Determine the (X, Y) coordinate at the center of the cell enclosing the given text.  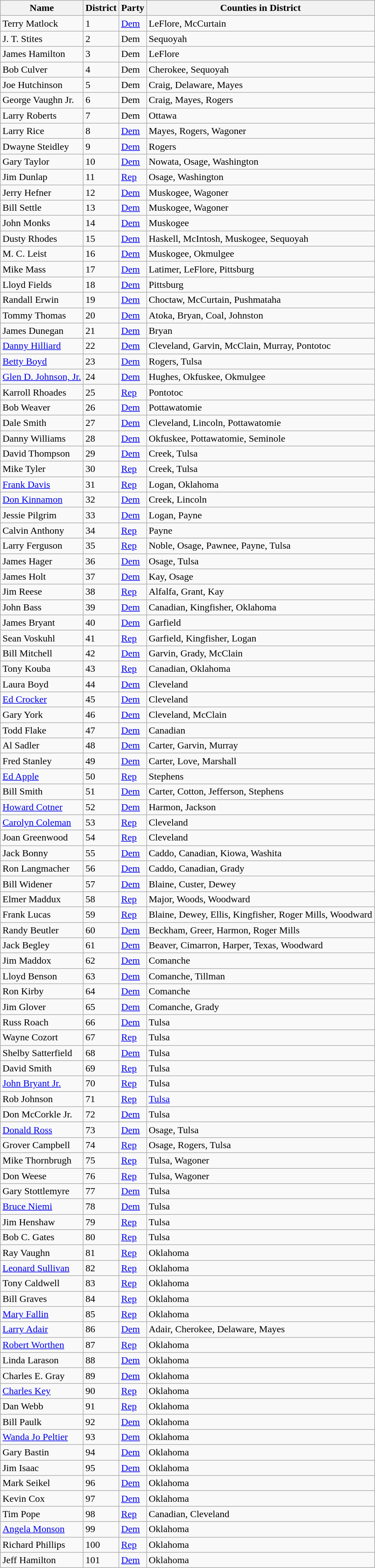
Jim Henshaw (42, 1222)
Linda Larason (42, 1360)
76 (101, 1176)
Gary Stottlemyre (42, 1191)
James Holt (42, 576)
Muskogee, Okmulgee (260, 254)
25 (101, 392)
Harmon, Jackson (260, 807)
Muskogee (260, 223)
Bill Graves (42, 1299)
30 (101, 469)
Alfalfa, Grant, Kay (260, 592)
57 (101, 884)
Bill Widener (42, 884)
79 (101, 1222)
Party (133, 8)
43 (101, 669)
94 (101, 1453)
M. C. Leist (42, 254)
Ray Vaughn (42, 1253)
99 (101, 1529)
45 (101, 700)
Comanche, Tillman (260, 976)
Don McCorkle Jr. (42, 1114)
Joan Greenwood (42, 838)
Angela Monson (42, 1529)
Laura Boyd (42, 684)
Adair, Cherokee, Delaware, Mayes (260, 1329)
Osage, Washington (260, 177)
Russ Roach (42, 1022)
22 (101, 346)
29 (101, 454)
James Dunegan (42, 331)
Fred Stanley (42, 761)
Jim Isaac (42, 1468)
92 (101, 1421)
65 (101, 1007)
District (101, 8)
Larry Rice (42, 131)
George Vaughn Jr. (42, 100)
78 (101, 1207)
77 (101, 1191)
24 (101, 377)
97 (101, 1499)
Canadian, Kingfisher, Oklahoma (260, 607)
41 (101, 638)
Mark Seikel (42, 1483)
Joe Hutchinson (42, 85)
88 (101, 1360)
48 (101, 746)
Elmer Maddux (42, 899)
Karroll Rhoades (42, 392)
58 (101, 899)
Jack Begley (42, 945)
52 (101, 807)
Frank Davis (42, 484)
56 (101, 868)
Bob Culver (42, 69)
54 (101, 838)
Bruce Niemi (42, 1207)
Leonard Sullivan (42, 1268)
Randy Beutler (42, 930)
95 (101, 1468)
Terry Matlock (42, 23)
LeFlore, McCurtain (260, 23)
Mike Tyler (42, 469)
Larry Roberts (42, 115)
Jerry Hefner (42, 193)
3 (101, 54)
Bob C. Gates (42, 1237)
46 (101, 715)
Frank Lucas (42, 914)
Ottawa (260, 115)
82 (101, 1268)
Ron Kirby (42, 992)
Wanda Jo Peltier (42, 1437)
Bill Smith (42, 792)
5 (101, 85)
Tommy Thomas (42, 315)
Payne (260, 530)
86 (101, 1329)
60 (101, 930)
55 (101, 853)
Danny Hilliard (42, 346)
Hughes, Okfuskee, Okmulgee (260, 377)
73 (101, 1130)
Stephens (260, 776)
Al Sadler (42, 746)
16 (101, 254)
Don Weese (42, 1176)
59 (101, 914)
Comanche, Grady (260, 1007)
Mike Mass (42, 269)
Jim Dunlap (42, 177)
100 (101, 1545)
34 (101, 530)
4 (101, 69)
Jeff Hamilton (42, 1560)
Blaine, Dewey, Ellis, Kingfisher, Roger Mills, Woodward (260, 914)
15 (101, 239)
Larry Adair (42, 1329)
Craig, Mayes, Rogers (260, 100)
Charles E. Gray (42, 1375)
87 (101, 1345)
Carter, Garvin, Murray (260, 746)
80 (101, 1237)
Logan, Payne (260, 515)
Cherokee, Sequoyah (260, 69)
Bill Mitchell (42, 653)
83 (101, 1283)
6 (101, 100)
Noble, Osage, Pawnee, Payne, Tulsa (260, 546)
31 (101, 484)
Craig, Delaware, Mayes (260, 85)
Robert Worthen (42, 1345)
14 (101, 223)
James Bryant (42, 623)
18 (101, 285)
Ron Langmacher (42, 868)
9 (101, 146)
Major, Woods, Woodward (260, 899)
38 (101, 592)
39 (101, 607)
Latimer, LeFlore, Pittsburg (260, 269)
26 (101, 407)
91 (101, 1406)
Jack Bonny (42, 853)
Cleveland, Lincoln, Pottawatomie (260, 423)
67 (101, 1038)
42 (101, 653)
93 (101, 1437)
Beaver, Cimarron, Harper, Texas, Woodward (260, 945)
Kay, Osage (260, 576)
75 (101, 1160)
Mary Fallin (42, 1314)
72 (101, 1114)
28 (101, 438)
74 (101, 1145)
Bill Settle (42, 208)
17 (101, 269)
68 (101, 1053)
Dan Webb (42, 1406)
Okfuskee, Pottawatomie, Seminole (260, 438)
Howard Cotner (42, 807)
Larry Ferguson (42, 546)
Jim Reese (42, 592)
89 (101, 1375)
Dwayne Steidley (42, 146)
37 (101, 576)
Cleveland, Garvin, McClain, Murray, Pontotoc (260, 346)
Sequoyah (260, 39)
70 (101, 1084)
Kevin Cox (42, 1499)
Nowata, Osage, Washington (260, 161)
Donald Ross (42, 1130)
71 (101, 1099)
John Bass (42, 607)
85 (101, 1314)
Tim Pope (42, 1514)
101 (101, 1560)
8 (101, 131)
Lloyd Fields (42, 285)
49 (101, 761)
Cleveland, McClain (260, 715)
50 (101, 776)
Betty Boyd (42, 361)
Garfield (260, 623)
35 (101, 546)
19 (101, 300)
10 (101, 161)
Calvin Anthony (42, 530)
Mike Thornbrugh (42, 1160)
47 (101, 730)
21 (101, 331)
20 (101, 315)
Rogers, Tulsa (260, 361)
John Bryant Jr. (42, 1084)
Wayne Cozort (42, 1038)
Name (42, 8)
Grover Campbell (42, 1145)
2 (101, 39)
12 (101, 193)
Don Kinnamon (42, 500)
Ed Apple (42, 776)
96 (101, 1483)
63 (101, 976)
Garvin, Grady, McClain (260, 653)
Jim Glover (42, 1007)
Shelby Satterfield (42, 1053)
1 (101, 23)
Haskell, McIntosh, Muskogee, Sequoyah (260, 239)
Danny Williams (42, 438)
81 (101, 1253)
Randall Erwin (42, 300)
23 (101, 361)
Bob Weaver (42, 407)
51 (101, 792)
Jim Maddox (42, 961)
Dale Smith (42, 423)
Carolyn Coleman (42, 822)
Choctaw, McCurtain, Pushmataha (260, 300)
Caddo, Canadian, Grady (260, 868)
36 (101, 561)
Counties in District (260, 8)
John Monks (42, 223)
Caddo, Canadian, Kiowa, Washita (260, 853)
Tony Kouba (42, 669)
Garfield, Kingfisher, Logan (260, 638)
Pittsburg (260, 285)
Rob Johnson (42, 1099)
James Hamilton (42, 54)
61 (101, 945)
David Smith (42, 1068)
David Thompson (42, 454)
Sean Voskuhl (42, 638)
Ed Crocker (42, 700)
Tony Caldwell (42, 1283)
64 (101, 992)
27 (101, 423)
32 (101, 500)
Blaine, Custer, Dewey (260, 884)
Charles Key (42, 1391)
Lloyd Benson (42, 976)
Logan, Oklahoma (260, 484)
LeFlore (260, 54)
Gary Taylor (42, 161)
62 (101, 961)
Dusty Rhodes (42, 239)
53 (101, 822)
Carter, Cotton, Jefferson, Stephens (260, 792)
Pontotoc (260, 392)
66 (101, 1022)
Carter, Love, Marshall (260, 761)
Rogers (260, 146)
Glen D. Johnson, Jr. (42, 377)
Richard Phillips (42, 1545)
Todd Flake (42, 730)
Bill Paulk (42, 1421)
44 (101, 684)
Pottawatomie (260, 407)
Jessie Pilgrim (42, 515)
Canadian (260, 730)
James Hager (42, 561)
13 (101, 208)
J. T. Stites (42, 39)
7 (101, 115)
69 (101, 1068)
Beckham, Greer, Harmon, Roger Mills (260, 930)
Mayes, Rogers, Wagoner (260, 131)
11 (101, 177)
Atoka, Bryan, Coal, Johnston (260, 315)
Canadian, Cleveland (260, 1514)
Creek, Lincoln (260, 500)
Osage, Rogers, Tulsa (260, 1145)
Bryan (260, 331)
98 (101, 1514)
33 (101, 515)
Gary York (42, 715)
Canadian, Oklahoma (260, 669)
40 (101, 623)
90 (101, 1391)
84 (101, 1299)
Gary Bastin (42, 1453)
